For the text-containing cell, return its midpoint in [x, y] coordinate format. 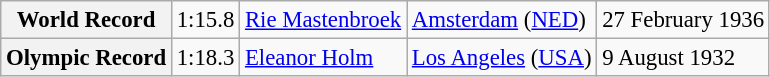
Olympic Record [86, 58]
World Record [86, 20]
Rie Mastenbroek [324, 20]
27 February 1936 [684, 20]
Eleanor Holm [324, 58]
9 August 1932 [684, 58]
Los Angeles (USA) [501, 58]
1:15.8 [205, 20]
Amsterdam (NED) [501, 20]
1:18.3 [205, 58]
